Determine the (x, y) coordinate at the center of the cell enclosing the given text.  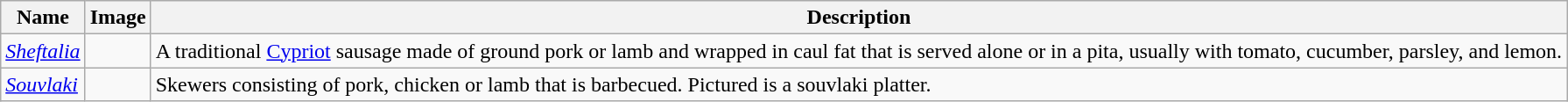
Skewers consisting of pork, chicken or lamb that is barbecued. Pictured is a souvlaki platter. (858, 84)
Image (117, 18)
Sheftalia (43, 51)
Souvlaki (43, 84)
Description (858, 18)
Name (43, 18)
